Capture the cell that displays the provided text and extract its (X, Y) central coordinate. 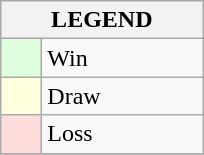
Win (122, 58)
LEGEND (102, 20)
Loss (122, 134)
Draw (122, 96)
